Return (X, Y) of the center of cell containing provided text 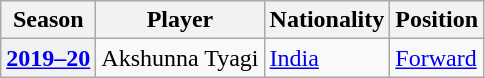
Akshunna Tyagi (180, 58)
2019–20 (48, 58)
India (327, 58)
Forward (437, 58)
Position (437, 20)
Nationality (327, 20)
Season (48, 20)
Player (180, 20)
